Detect which cell encompasses the target text, then output its [x, y] center coordinate. 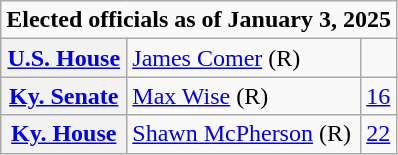
Max Wise (R) [244, 96]
16 [379, 96]
Ky. House [64, 134]
U.S. House [64, 58]
22 [379, 134]
James Comer (R) [244, 58]
Shawn McPherson (R) [244, 134]
Elected officials as of January 3, 2025 [199, 20]
Ky. Senate [64, 96]
